Pinpoint the cell where the given text exists, returning its (X, Y) midpoint coordinate. 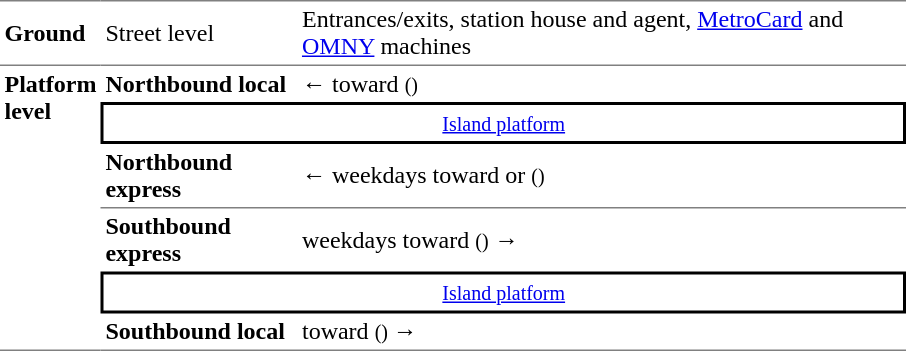
Ground (50, 33)
← toward () (602, 84)
Northbound local (199, 84)
Platform level (50, 208)
← weekdays toward or () (602, 176)
Street level (199, 33)
weekdays toward () → (602, 240)
Northbound express (199, 176)
Southbound express (199, 240)
Entrances/exits, station house and agent, MetroCard and OMNY machines (602, 33)
